Return the (X, Y) coordinate for the center point of the cell that contains the specified text.  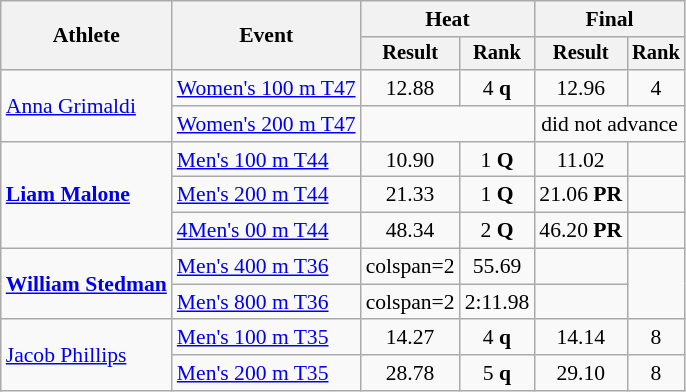
14.14 (580, 338)
Event (266, 36)
10.90 (410, 160)
12.88 (410, 88)
Athlete (86, 36)
2 Q (498, 231)
29.10 (580, 373)
21.06 PR (580, 195)
Men's 100 m T35 (266, 338)
5 q (498, 373)
4 (656, 88)
Final (609, 19)
4Men's 00 m T44 (266, 231)
William Stedman (86, 284)
Jacob Phillips (86, 356)
48.34 (410, 231)
12.96 (580, 88)
Anna Grimaldi (86, 106)
Men's 200 m T35 (266, 373)
Women's 100 m T47 (266, 88)
Liam Malone (86, 196)
2:11.98 (498, 302)
did not advance (609, 124)
14.27 (410, 338)
Men's 200 m T44 (266, 195)
Heat (448, 19)
11.02 (580, 160)
21.33 (410, 195)
46.20 PR (580, 231)
Women's 200 m T47 (266, 124)
28.78 (410, 373)
Men's 100 m T44 (266, 160)
Men's 800 m T36 (266, 302)
Men's 400 m T36 (266, 267)
55.69 (498, 267)
